Output the [X, Y] coordinate of the center of the cell containing the given text.  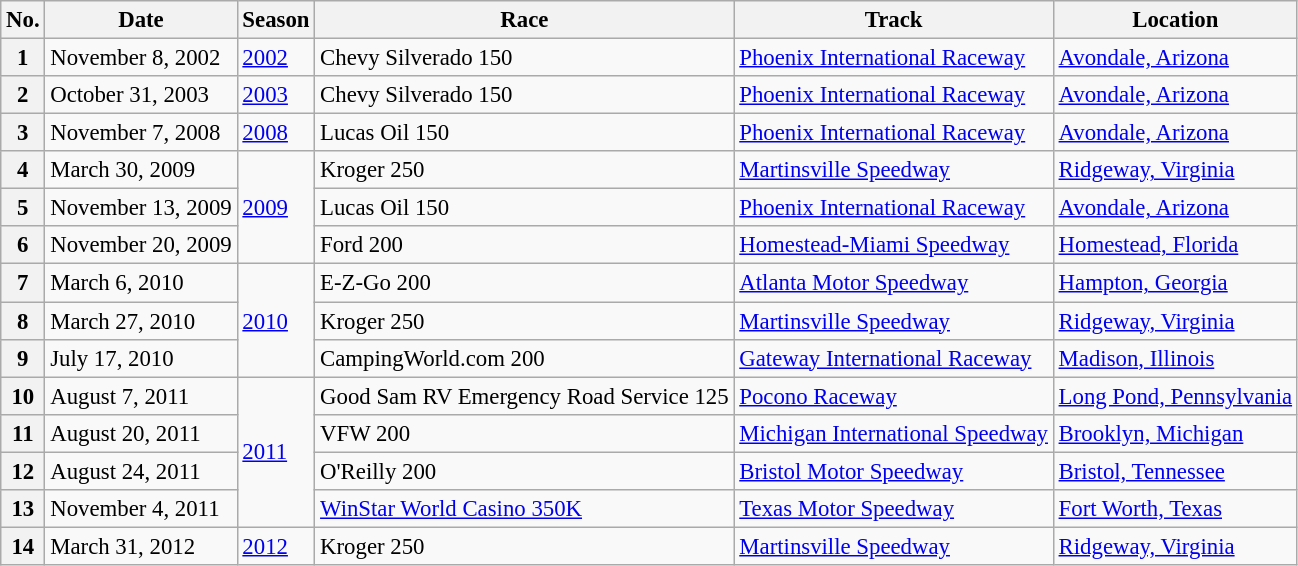
Location [1175, 20]
10 [23, 396]
October 31, 2003 [141, 95]
2010 [276, 320]
March 31, 2012 [141, 546]
No. [23, 20]
3 [23, 133]
E-Z-Go 200 [524, 283]
2002 [276, 58]
13 [23, 509]
O'Reilly 200 [524, 471]
Homestead-Miami Speedway [894, 245]
Good Sam RV Emergency Road Service 125 [524, 396]
Texas Motor Speedway [894, 509]
Hampton, Georgia [1175, 283]
2003 [276, 95]
August 24, 2011 [141, 471]
CampingWorld.com 200 [524, 358]
12 [23, 471]
2011 [276, 452]
14 [23, 546]
August 20, 2011 [141, 433]
November 13, 2009 [141, 208]
8 [23, 321]
November 20, 2009 [141, 245]
Track [894, 20]
2 [23, 95]
7 [23, 283]
Brooklyn, Michigan [1175, 433]
Long Pond, Pennsylvania [1175, 396]
March 6, 2010 [141, 283]
Season [276, 20]
July 17, 2010 [141, 358]
Fort Worth, Texas [1175, 509]
August 7, 2011 [141, 396]
November 4, 2011 [141, 509]
Homestead, Florida [1175, 245]
WinStar World Casino 350K [524, 509]
Date [141, 20]
9 [23, 358]
March 30, 2009 [141, 170]
March 27, 2010 [141, 321]
Bristol, Tennessee [1175, 471]
Gateway International Raceway [894, 358]
2008 [276, 133]
4 [23, 170]
6 [23, 245]
1 [23, 58]
2009 [276, 208]
2012 [276, 546]
Michigan International Speedway [894, 433]
Race [524, 20]
VFW 200 [524, 433]
November 7, 2008 [141, 133]
11 [23, 433]
Bristol Motor Speedway [894, 471]
Ford 200 [524, 245]
Pocono Raceway [894, 396]
Madison, Illinois [1175, 358]
November 8, 2002 [141, 58]
Atlanta Motor Speedway [894, 283]
5 [23, 208]
